Pinpoint the cell where the given text exists, returning its (x, y) midpoint coordinate. 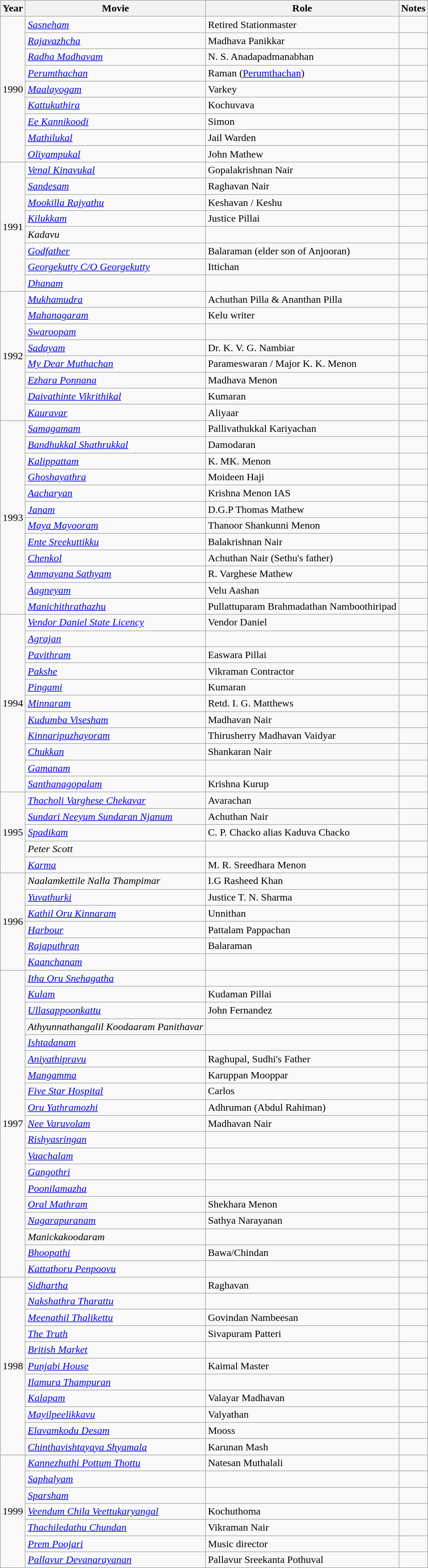
Krishna Kurup (302, 784)
Oral Mathram (115, 1204)
Mahanagaram (115, 315)
Ente Sreekuttikku (115, 542)
Adhruman (Abdul Rahiman) (302, 1107)
Valayar Madhavan (302, 1398)
R. Varghese Mathew (302, 574)
M. R. Sreedhara Menon (302, 865)
Raghupal, Sudhi's Father (302, 1059)
Harbour (115, 929)
1992 (13, 356)
1997 (13, 1123)
Mookilla Rajyathu (115, 203)
Manichithrathazhu (115, 606)
Kalippattam (115, 461)
Athyunnathangalil Koodaaram Panithavar (115, 1027)
Samagamam (115, 428)
Ammayana Sathyam (115, 574)
Vendor Daniel (302, 622)
Radha Madhavam (115, 57)
Achuthan Pilla & Ananthan Pilla (302, 299)
Kathil Oru Kinnaram (115, 913)
Ishtadanam (115, 1043)
Itha Oru Snehagatha (115, 978)
Bandhukkal Shathrukkal (115, 445)
Janam (115, 510)
Notes (413, 8)
Aagneyam (115, 590)
1999 (13, 1511)
Parameswaran / Major K. K. Menon (302, 364)
Moideen Haji (302, 477)
Shankaran Nair (302, 752)
Thachiledathu Chundan (115, 1528)
1995 (13, 833)
Varkey (302, 89)
Madhava Panikkar (302, 41)
Minnaram (115, 703)
Naalamkettile Nalla Thampimar (115, 881)
Pavithram (115, 655)
Meenathil Thalikettu (115, 1317)
Pallavur Sreekanta Pothuval (302, 1560)
C. P. Chacko alias Kaduva Chacko (302, 833)
Kaanchanam (115, 962)
My Dear Muthachan (115, 364)
Mayilpeelikkavu (115, 1414)
Madhava Menon (302, 380)
Godfather (115, 251)
Carlos (302, 1091)
Gamanam (115, 768)
Dhanam (115, 283)
Balaraman (elder son of Anjooran) (302, 251)
Kadavu (115, 235)
Pakshe (115, 671)
Dr. K. V. G. Nambiar (302, 348)
Krishna Menon IAS (302, 493)
1994 (13, 703)
1998 (13, 1366)
Chukkan (115, 752)
Santhanagopalam (115, 784)
Simon (302, 121)
Pullattuparam Brahmadathan Namboothiripad (302, 606)
N. S. Anadapadmanabhan (302, 57)
Sandesam (115, 186)
Kudumba Visesham (115, 720)
Ezhara Ponnana (115, 380)
Karma (115, 865)
Balakrishnan Nair (302, 542)
Pallavur Devanarayanan (115, 1560)
Five Star Hospital (115, 1091)
Kulam (115, 994)
D.G.P Thomas Mathew (302, 510)
Chenkol (115, 558)
Vaachalam (115, 1156)
Karunan Mash (302, 1447)
Sidhartha (115, 1285)
Georgekutty C/O Georgekutty (115, 267)
Kilukkam (115, 219)
Mangamma (115, 1075)
Vendor Daniel State Licency (115, 622)
Rishyasringan (115, 1140)
Punjabi House (115, 1366)
Easwara Pillai (302, 655)
Kattukuthira (115, 105)
Shekhara Menon (302, 1204)
Oru Yathramozhi (115, 1107)
Velu Aashan (302, 590)
Nee Varuvolam (115, 1123)
Aacharyan (115, 493)
The Truth (115, 1334)
Thacholi Varghese Chekavar (115, 800)
Thanoor Shankunni Menon (302, 526)
Kalapam (115, 1398)
Role (302, 8)
Daivathinte Vikrithikal (115, 396)
British Market (115, 1350)
Kudaman Pillai (302, 994)
Kinnaripuzhayoram (115, 736)
1993 (13, 517)
Kauravar (115, 412)
Thirusherry Madhavan Vaidyar (302, 736)
Sundari Neeyum Sundaran Njanum (115, 816)
Gopalakrishnan Nair (302, 170)
Jail Warden (302, 138)
Manickakoodaram (115, 1237)
Bawa/Chindan (302, 1253)
Damodaran (302, 445)
Poonilamazha (115, 1188)
Oliyampukal (115, 154)
Yuvathurki (115, 897)
Pingami (115, 687)
Vikraman Nair (302, 1528)
Rajavazhcha (115, 41)
Perumthachan (115, 73)
Nagarapuranam (115, 1220)
Retd. I. G. Matthews (302, 703)
Karuppan Mooppar (302, 1075)
Mooss (302, 1430)
Aliyaar (302, 412)
Sasneham (115, 25)
Ittichan (302, 267)
Natesan Muthalali (302, 1463)
Aniyathipravu (115, 1059)
Gangothri (115, 1172)
Keshavan / Keshu (302, 203)
Govindan Nambeesan (302, 1317)
John Mathew (302, 154)
Raghavan Nair (302, 186)
Chinthavishtayaya Shyamala (115, 1447)
Mukhamudra (115, 299)
Sparsham (115, 1495)
Kattathoru Penpoovu (115, 1269)
Elavamkodu Desam (115, 1430)
Movie (115, 8)
Saphalyam (115, 1479)
John Fernandez (302, 1011)
Mathilukal (115, 138)
Spadikam (115, 833)
Prem Poojari (115, 1544)
Justice T. N. Sharma (302, 897)
Ee Kannikoodi (115, 121)
Avarachan (302, 800)
Vikraman Contractor (302, 671)
Rajaputhran (115, 946)
Ullasappoonkattu (115, 1011)
Achuthan Nair (Sethu's father) (302, 558)
Pallivathukkal Kariyachan (302, 428)
Raghavan (302, 1285)
Maya Mayooram (115, 526)
Agrajan (115, 639)
Swaroopam (115, 332)
Valyathan (302, 1414)
Retired Stationmaster (302, 25)
1991 (13, 226)
Pattalam Pappachan (302, 929)
Year (13, 8)
Balaraman (302, 946)
Nakshathra Tharattu (115, 1301)
Justice Pillai (302, 219)
Kaimal Master (302, 1366)
Maalayogam (115, 89)
Ilamura Thampuran (115, 1382)
Kannezhuthi Pottum Thottu (115, 1463)
Raman (Perumthachan) (302, 73)
Unnithan (302, 913)
Music director (302, 1544)
I.G Rasheed Khan (302, 881)
Venal Kinavukal (115, 170)
Kochuvava (302, 105)
1996 (13, 921)
Veendum Chila Veettukaryangal (115, 1512)
1990 (13, 89)
Peter Scott (115, 849)
Ghoshayathra (115, 477)
Sadayam (115, 348)
Bhoopathi (115, 1253)
Kochuthoma (302, 1512)
K. MK. Menon (302, 461)
Achuthan Nair (302, 816)
Kelu writer (302, 315)
Sivapuram Patteri (302, 1334)
Sathya Narayanan (302, 1220)
